From the cell containing the given text, extract its center point as [X, Y] coordinate. 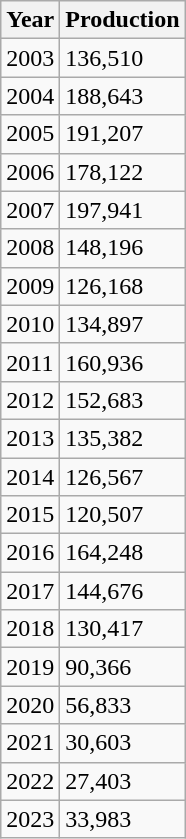
164,248 [122, 553]
2004 [30, 96]
2014 [30, 477]
2012 [30, 400]
188,643 [122, 96]
2007 [30, 210]
30,603 [122, 743]
2006 [30, 172]
148,196 [122, 248]
2005 [30, 134]
2015 [30, 515]
27,403 [122, 781]
2019 [30, 667]
2010 [30, 324]
2020 [30, 705]
56,833 [122, 705]
126,567 [122, 477]
134,897 [122, 324]
126,168 [122, 286]
2013 [30, 438]
2022 [30, 781]
160,936 [122, 362]
33,983 [122, 819]
2003 [30, 58]
2016 [30, 553]
2008 [30, 248]
90,366 [122, 667]
152,683 [122, 400]
197,941 [122, 210]
2009 [30, 286]
2021 [30, 743]
2011 [30, 362]
178,122 [122, 172]
191,207 [122, 134]
Year [30, 20]
144,676 [122, 591]
Production [122, 20]
2017 [30, 591]
120,507 [122, 515]
136,510 [122, 58]
2023 [30, 819]
135,382 [122, 438]
130,417 [122, 629]
2018 [30, 629]
